Scan for the cell matching the given text and deliver its [X, Y] coordinate at center. 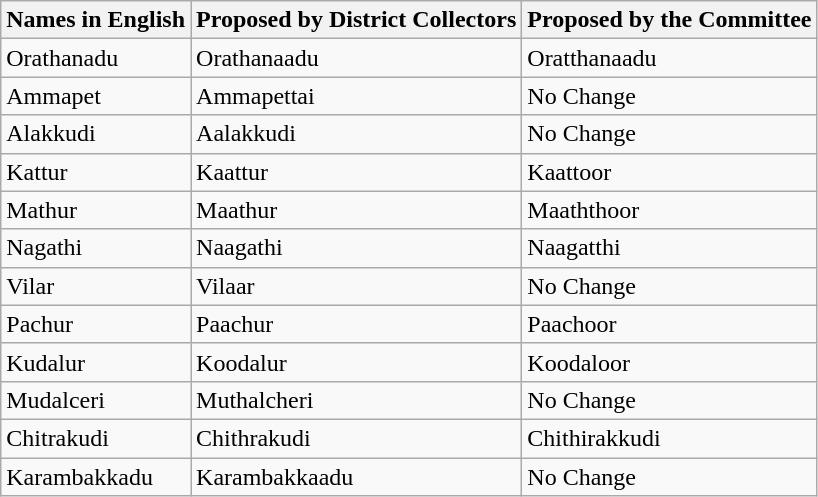
Mathur [96, 210]
Naagatthi [670, 248]
Kaattur [356, 172]
Paachoor [670, 324]
Mudalceri [96, 400]
Ammapettai [356, 96]
Naagathi [356, 248]
Kattur [96, 172]
Kaattoor [670, 172]
Ammapet [96, 96]
Karambakkadu [96, 477]
Orathanadu [96, 58]
Paachur [356, 324]
Oratthanaadu [670, 58]
Maaththoor [670, 210]
Pachur [96, 324]
Names in English [96, 20]
Proposed by the Committee [670, 20]
Alakkudi [96, 134]
Kudalur [96, 362]
Karambakkaadu [356, 477]
Orathanaadu [356, 58]
Chithirakkudi [670, 438]
Vilaar [356, 286]
Muthalcheri [356, 400]
Nagathi [96, 248]
Chithrakudi [356, 438]
Chitrakudi [96, 438]
Koodalur [356, 362]
Koodaloor [670, 362]
Proposed by District Collectors [356, 20]
Vilar [96, 286]
Aalakkudi [356, 134]
Maathur [356, 210]
